Search for the cell housing the specified text and yield its (X, Y) center coordinate. 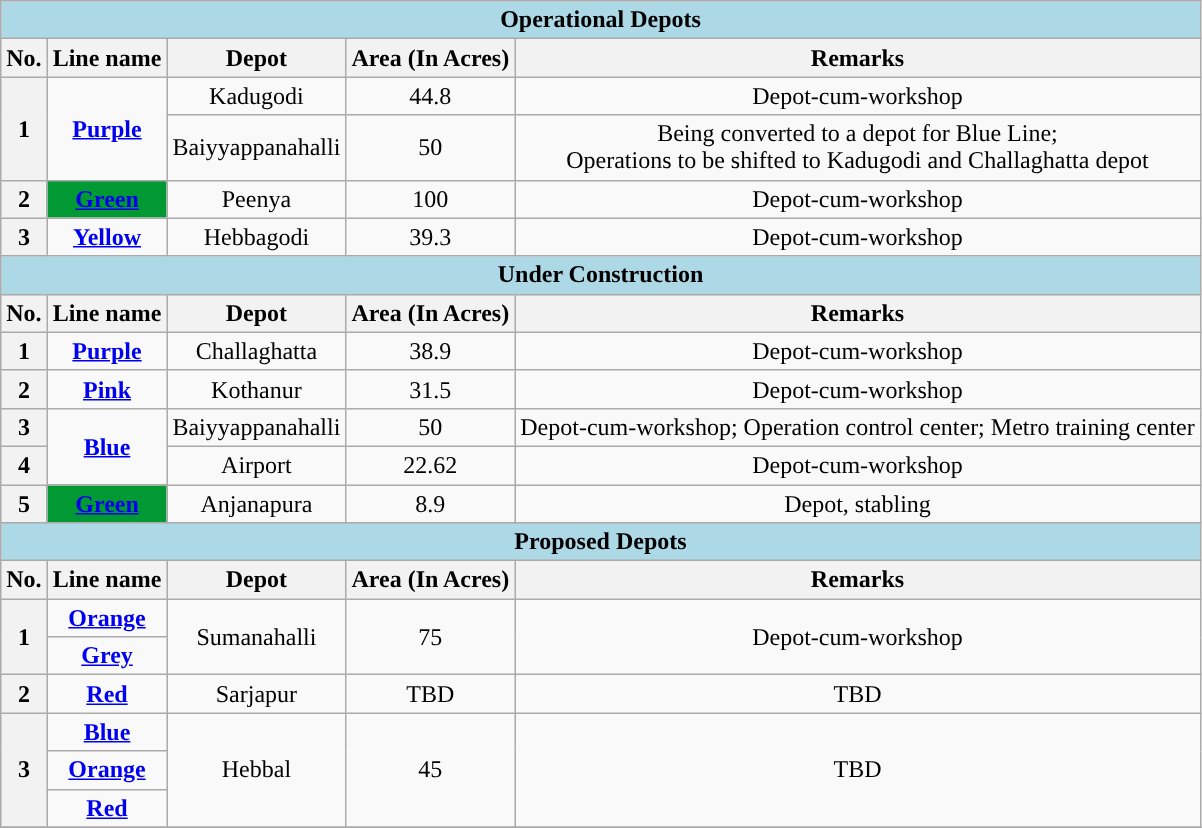
31.5 (430, 389)
Depot, stabling (858, 503)
Yellow (107, 237)
Hebbal (256, 770)
Under Construction (600, 275)
Peenya (256, 199)
Challaghatta (256, 351)
Hebbagodi (256, 237)
22.62 (430, 465)
4 (24, 465)
8.9 (430, 503)
Sumanahalli (256, 637)
Pink (107, 389)
Sarjapur (256, 694)
Kadugodi (256, 96)
44.8 (430, 96)
Grey (107, 656)
5 (24, 503)
Depot-cum-workshop; Operation control center; Metro training center (858, 427)
Anjanapura (256, 503)
Airport (256, 465)
100 (430, 199)
38.9 (430, 351)
Being converted to a depot for Blue Line;Operations to be shifted to Kadugodi and Challaghatta depot (858, 148)
75 (430, 637)
Proposed Depots (600, 542)
39.3 (430, 237)
Operational Depots (600, 20)
45 (430, 770)
Kothanur (256, 389)
